Provide the [X, Y] coordinate of the cell's center where the given text is located.  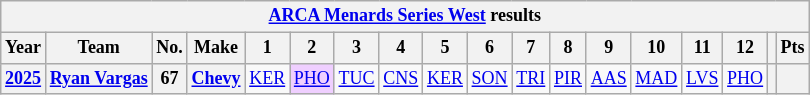
LVS [702, 78]
Ryan Vargas [98, 78]
5 [446, 48]
Chevy [216, 78]
Make [216, 48]
CNS [401, 78]
10 [656, 48]
No. [170, 48]
MAD [656, 78]
7 [531, 48]
PIR [568, 78]
1 [268, 48]
ARCA Menards Series West results [405, 16]
Team [98, 48]
3 [356, 48]
67 [170, 78]
2 [312, 48]
2025 [24, 78]
SON [490, 78]
6 [490, 48]
4 [401, 48]
TRI [531, 78]
TUC [356, 78]
8 [568, 48]
Year [24, 48]
AAS [608, 78]
11 [702, 48]
Pts [792, 48]
12 [746, 48]
9 [608, 48]
